Pinpoint the cell where the given text exists, returning its [X, Y] midpoint coordinate. 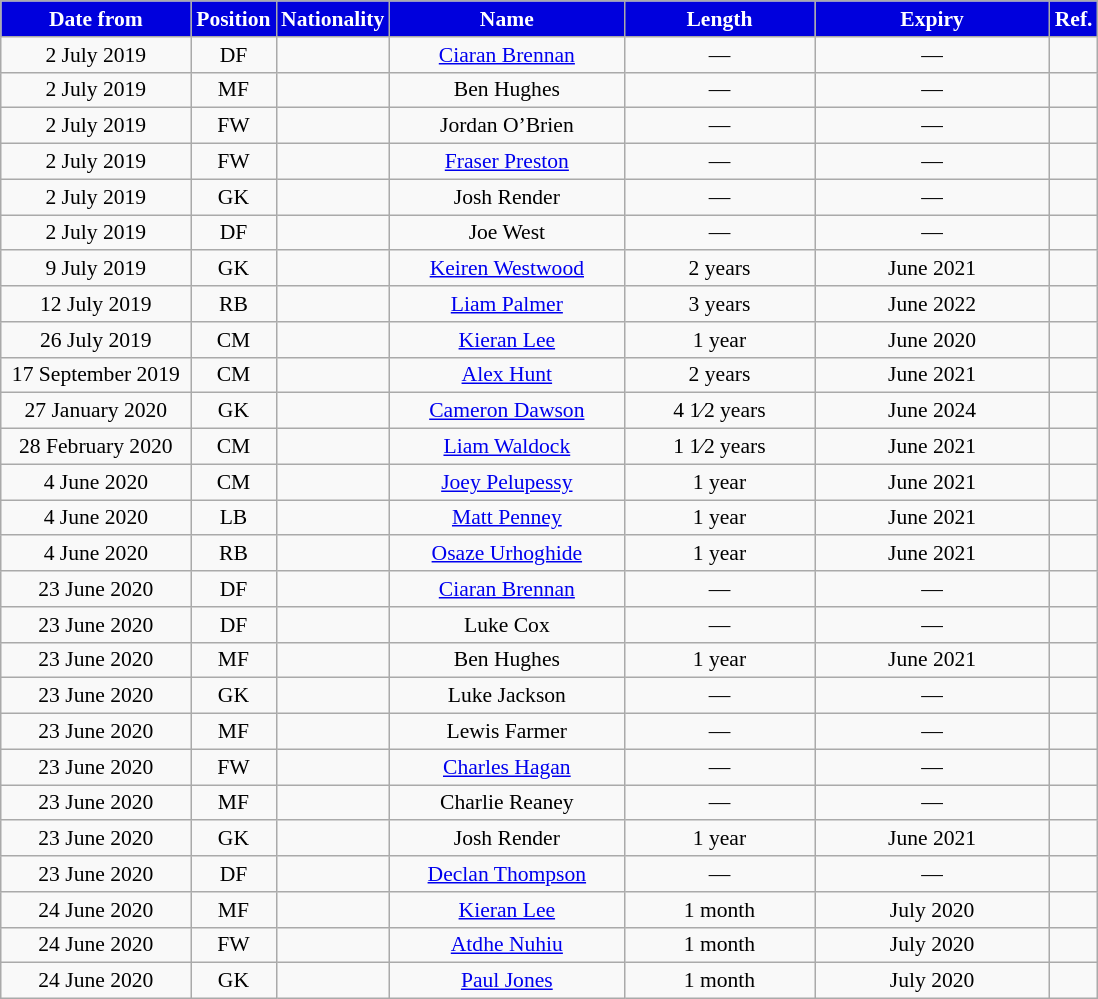
June 2022 [932, 304]
Declan Thompson [506, 874]
Length [719, 19]
Joe West [506, 233]
Jordan O’Brien [506, 126]
4 1⁄2 years [719, 411]
Lewis Farmer [506, 732]
27 January 2020 [96, 411]
Osaze Urhoghide [506, 554]
Charlie Reaney [506, 803]
Fraser Preston [506, 162]
Atdhe Nuhiu [506, 945]
Cameron Dawson [506, 411]
Matt Penney [506, 518]
1 1⁄2 years [719, 447]
Joey Pelupessy [506, 482]
Expiry [932, 19]
Date from [96, 19]
Charles Hagan [506, 767]
June 2020 [932, 340]
Paul Jones [506, 981]
Name [506, 19]
28 February 2020 [96, 447]
3 years [719, 304]
Luke Cox [506, 625]
Keiren Westwood [506, 269]
Liam Waldock [506, 447]
Position [234, 19]
12 July 2019 [96, 304]
Alex Hunt [506, 375]
9 July 2019 [96, 269]
26 July 2019 [96, 340]
Liam Palmer [506, 304]
Luke Jackson [506, 696]
Nationality [332, 19]
Ref. [1074, 19]
June 2024 [932, 411]
LB [234, 518]
17 September 2019 [96, 375]
